Capture the cell that displays the provided text and extract its (x, y) central coordinate. 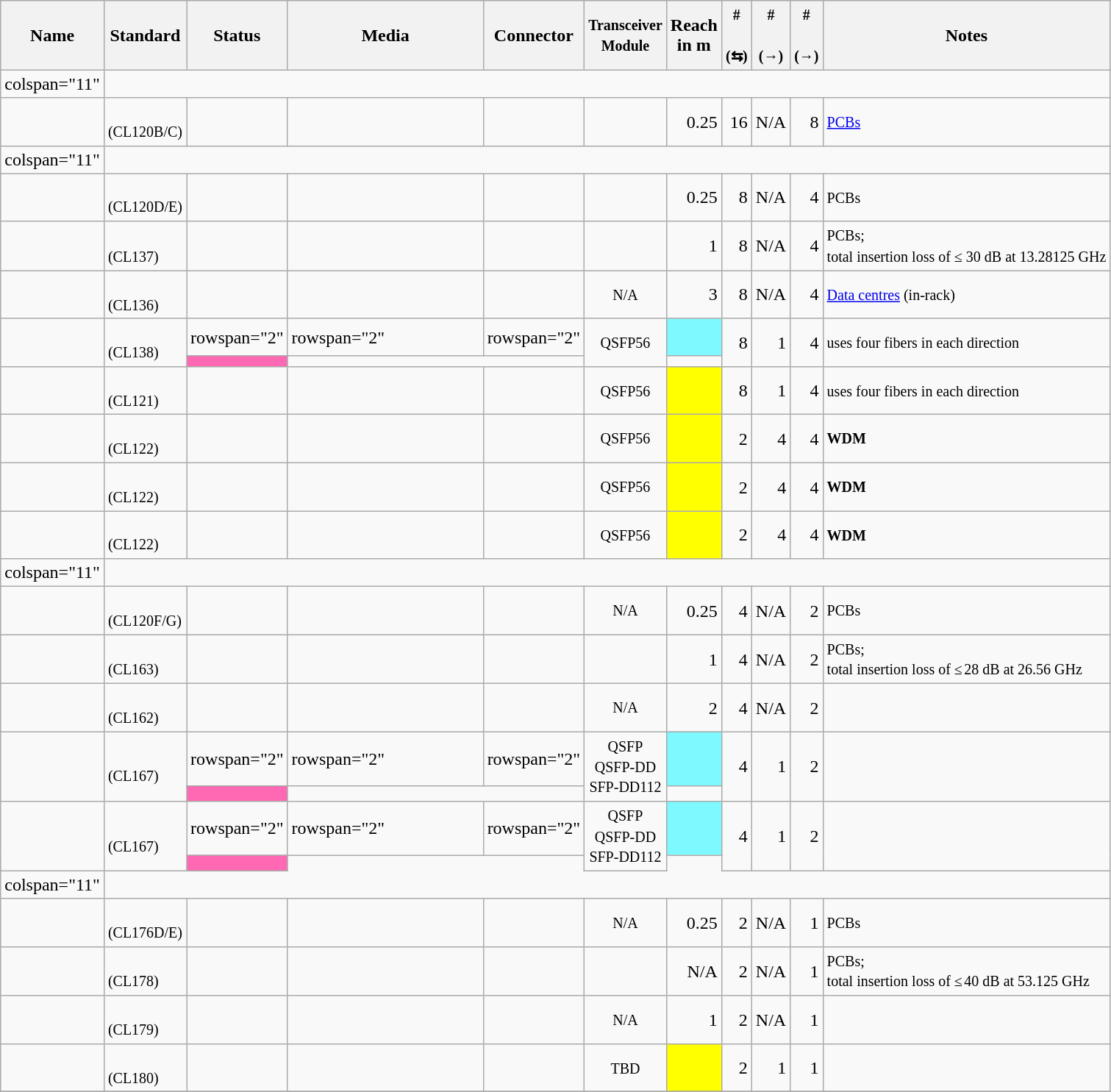
(CL120B/C) (145, 122)
PCBs;total insertion loss of ≤ 30 dB at 13.28125 GHz (966, 246)
(CL136) (145, 294)
(CL120D/E) (145, 197)
TBD (626, 1068)
Notes (966, 35)
(CL176D/E) (145, 922)
Standard (145, 35)
PCBs;total insertion loss of ≤ 28 dB at 26.56 GHz (966, 659)
Connector (534, 35)
3 (694, 294)
(CL163) (145, 659)
(CL120F/G) (145, 610)
(CL178) (145, 971)
(CL137) (145, 246)
(CL162) (145, 707)
Status (237, 35)
#(⇆) (737, 35)
PCBs;total insertion loss of ≤ 40 dB at 53.125 GHz (966, 971)
16 (737, 122)
Media (385, 35)
(CL138) (145, 343)
(CL180) (145, 1068)
(CL179) (145, 1019)
Reachin m (694, 35)
TransceiverModule (626, 35)
(CL121) (145, 391)
Name (53, 35)
Data centres (in-rack) (966, 294)
